Determine the (X, Y) coordinate at the center of the cell enclosing the given text.  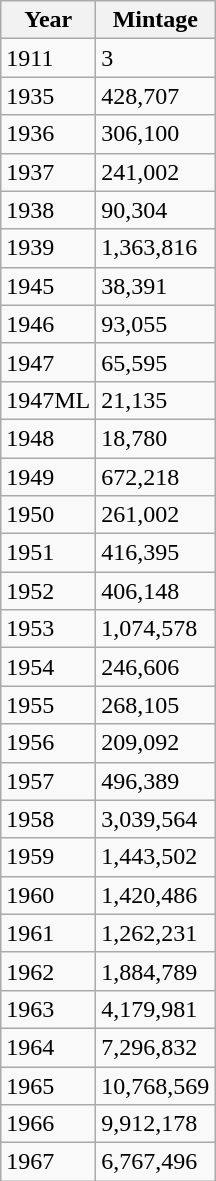
1954 (48, 667)
90,304 (156, 210)
1938 (48, 210)
1961 (48, 933)
268,105 (156, 705)
1953 (48, 629)
1951 (48, 553)
1962 (48, 971)
21,135 (156, 400)
Year (48, 20)
6,767,496 (156, 1162)
3,039,564 (156, 819)
3 (156, 58)
1963 (48, 1009)
1965 (48, 1085)
1958 (48, 819)
1955 (48, 705)
241,002 (156, 172)
1,443,502 (156, 857)
1911 (48, 58)
1,420,486 (156, 895)
306,100 (156, 134)
416,395 (156, 553)
1957 (48, 781)
9,912,178 (156, 1124)
1948 (48, 438)
261,002 (156, 515)
1956 (48, 743)
1949 (48, 477)
1937 (48, 172)
38,391 (156, 286)
1946 (48, 324)
18,780 (156, 438)
1,884,789 (156, 971)
1,262,231 (156, 933)
4,179,981 (156, 1009)
1966 (48, 1124)
1959 (48, 857)
Mintage (156, 20)
1950 (48, 515)
1939 (48, 248)
1967 (48, 1162)
428,707 (156, 96)
1945 (48, 286)
246,606 (156, 667)
93,055 (156, 324)
496,389 (156, 781)
1,074,578 (156, 629)
406,148 (156, 591)
1952 (48, 591)
1947ML (48, 400)
1960 (48, 895)
7,296,832 (156, 1047)
672,218 (156, 477)
1964 (48, 1047)
1,363,816 (156, 248)
10,768,569 (156, 1085)
1947 (48, 362)
1935 (48, 96)
65,595 (156, 362)
1936 (48, 134)
209,092 (156, 743)
